Provide the (x, y) coordinate of the cell's center where the given text is located.  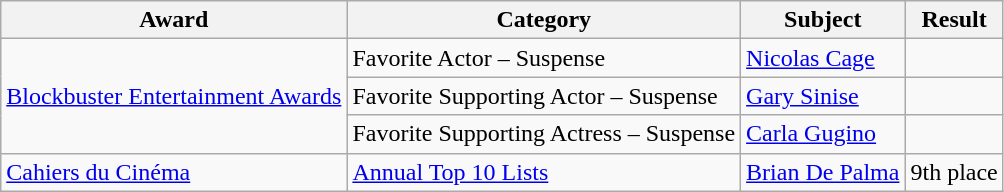
Carla Gugino (823, 134)
9th place (954, 172)
Result (954, 20)
Award (174, 20)
Category (544, 20)
Cahiers du Cinéma (174, 172)
Favorite Supporting Actress – Suspense (544, 134)
Favorite Supporting Actor – Suspense (544, 96)
Gary Sinise (823, 96)
Blockbuster Entertainment Awards (174, 96)
Favorite Actor – Suspense (544, 58)
Nicolas Cage (823, 58)
Subject (823, 20)
Brian De Palma (823, 172)
Annual Top 10 Lists (544, 172)
